Identify which cell holds the provided text, then report its (X, Y) central coordinate. 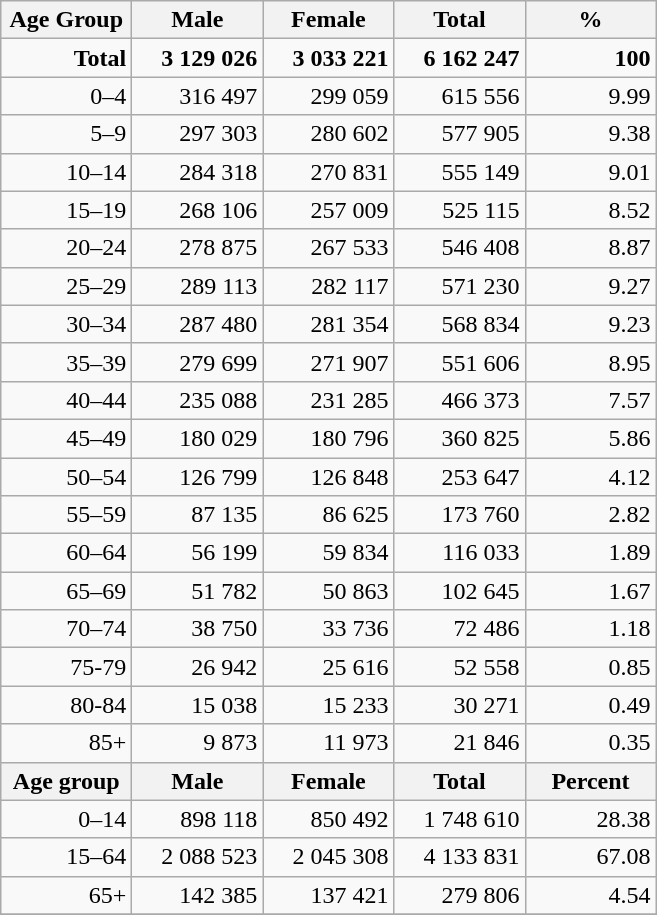
551 606 (460, 362)
5–9 (66, 134)
2.82 (590, 515)
1.89 (590, 553)
72 486 (460, 629)
40–44 (66, 400)
173 760 (460, 515)
65–69 (66, 591)
60–64 (66, 553)
52 558 (460, 667)
87 135 (198, 515)
137 421 (328, 895)
67.08 (590, 857)
116 033 (460, 553)
3 129 026 (198, 58)
267 533 (328, 248)
10–14 (66, 172)
568 834 (460, 324)
571 230 (460, 286)
1.18 (590, 629)
231 285 (328, 400)
0.35 (590, 743)
4.12 (590, 477)
4 133 831 (460, 857)
0.85 (590, 667)
2 045 308 (328, 857)
15 233 (328, 705)
85+ (66, 743)
33 736 (328, 629)
0–14 (66, 819)
100 (590, 58)
2 088 523 (198, 857)
15–19 (66, 210)
9.27 (590, 286)
70–74 (66, 629)
126 848 (328, 477)
6 162 247 (460, 58)
30 271 (460, 705)
50–54 (66, 477)
278 875 (198, 248)
850 492 (328, 819)
9.38 (590, 134)
25–29 (66, 286)
466 373 (460, 400)
287 480 (198, 324)
Age Group (66, 20)
7.57 (590, 400)
297 303 (198, 134)
9.23 (590, 324)
3 033 221 (328, 58)
28.38 (590, 819)
280 602 (328, 134)
45–49 (66, 438)
1 748 610 (460, 819)
268 106 (198, 210)
316 497 (198, 96)
56 199 (198, 553)
59 834 (328, 553)
4.54 (590, 895)
360 825 (460, 438)
Age group (66, 781)
555 149 (460, 172)
289 113 (198, 286)
235 088 (198, 400)
26 942 (198, 667)
9.01 (590, 172)
38 750 (198, 629)
271 907 (328, 362)
898 118 (198, 819)
50 863 (328, 591)
577 905 (460, 134)
299 059 (328, 96)
546 408 (460, 248)
180 029 (198, 438)
9 873 (198, 743)
25 616 (328, 667)
8.87 (590, 248)
20–24 (66, 248)
35–39 (66, 362)
279 806 (460, 895)
15–64 (66, 857)
0.49 (590, 705)
65+ (66, 895)
8.95 (590, 362)
126 799 (198, 477)
75-79 (66, 667)
525 115 (460, 210)
21 846 (460, 743)
142 385 (198, 895)
270 831 (328, 172)
% (590, 20)
9.99 (590, 96)
0–4 (66, 96)
11 973 (328, 743)
102 645 (460, 591)
Percent (590, 781)
279 699 (198, 362)
30–34 (66, 324)
51 782 (198, 591)
8.52 (590, 210)
15 038 (198, 705)
615 556 (460, 96)
1.67 (590, 591)
253 647 (460, 477)
284 318 (198, 172)
55–59 (66, 515)
281 354 (328, 324)
282 117 (328, 286)
257 009 (328, 210)
5.86 (590, 438)
180 796 (328, 438)
86 625 (328, 515)
80-84 (66, 705)
